Capture the cell that displays the provided text and extract its (x, y) central coordinate. 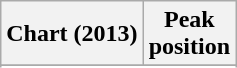
Peakposition (189, 34)
Chart (2013) (72, 34)
